Pinpoint the cell where the given text exists, returning its [X, Y] midpoint coordinate. 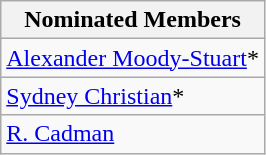
Alexander Moody-Stuart* [133, 58]
Sydney Christian* [133, 96]
Nominated Members [133, 20]
R. Cadman [133, 134]
